From the cell containing the given text, extract its center point as (X, Y) coordinate. 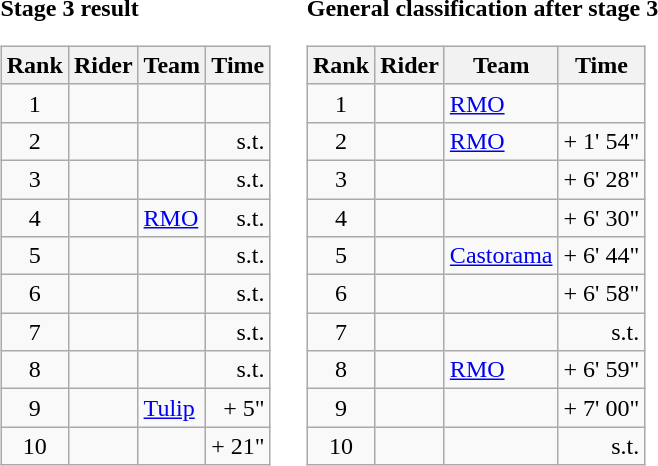
+ 21" (238, 446)
+ 1' 54" (602, 141)
+ 6' 58" (602, 294)
+ 6' 30" (602, 217)
+ 7' 00" (602, 408)
+ 6' 59" (602, 370)
+ 6' 28" (602, 179)
+ 6' 44" (602, 256)
+ 5" (238, 408)
Castorama (501, 256)
Tulip (172, 408)
